For the text-containing cell, return its midpoint in [X, Y] coordinate format. 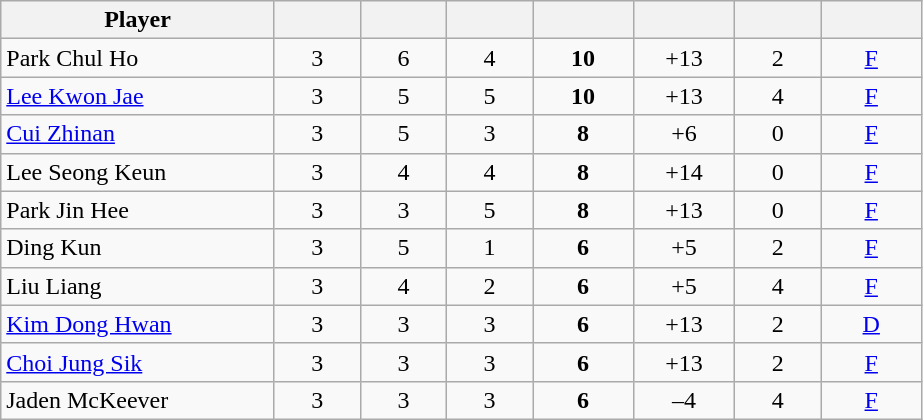
Player [138, 20]
Lee Seong Keun [138, 172]
+6 [684, 134]
Lee Kwon Jae [138, 96]
Jaden McKeever [138, 400]
–4 [684, 400]
Park Chul Ho [138, 58]
Liu Liang [138, 286]
Ding Kun [138, 248]
D [872, 324]
+14 [684, 172]
Cui Zhinan [138, 134]
Choi Jung Sik [138, 362]
Kim Dong Hwan [138, 324]
Park Jin Hee [138, 210]
1 [489, 248]
